Scan for the cell matching the given text and deliver its (x, y) coordinate at center. 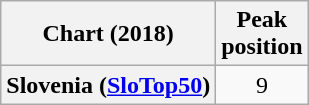
Chart (2018) (108, 34)
9 (262, 85)
Peak position (262, 34)
Slovenia (SloTop50) (108, 85)
